Provide the (X, Y) coordinate of the cell's center where the given text is located.  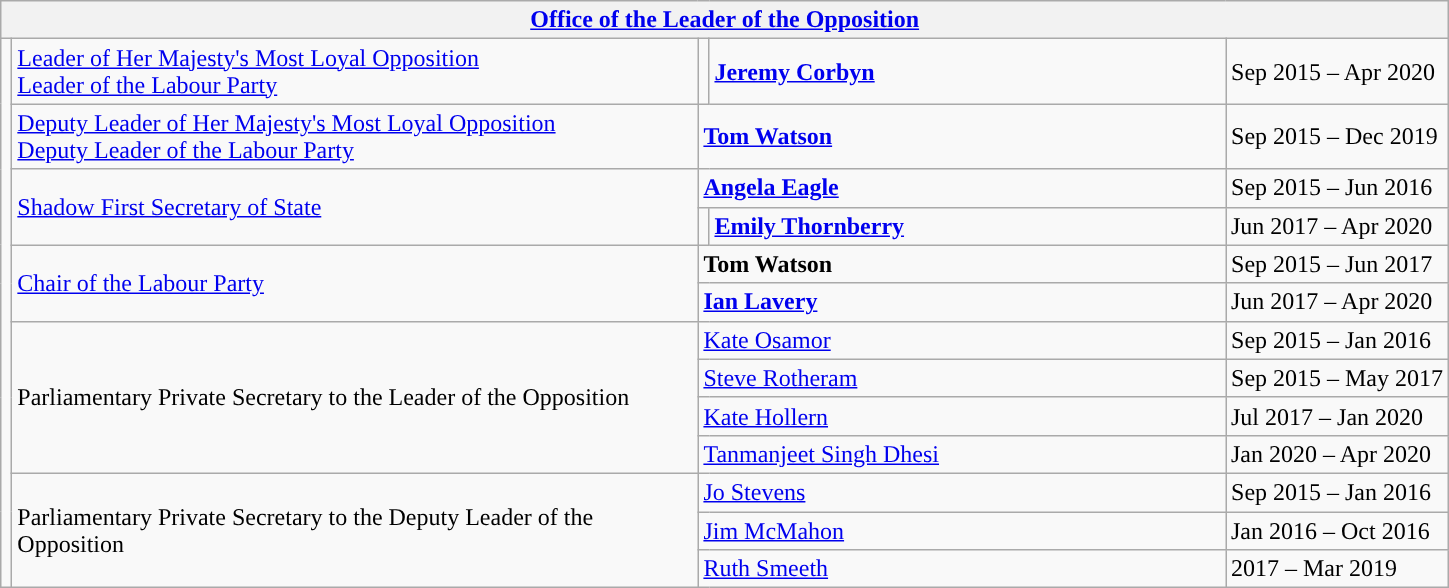
Deputy Leader of Her Majesty's Most Loyal OppositionDeputy Leader of the Labour Party (355, 136)
Leader of Her Majesty's Most Loyal OppositionLeader of the Labour Party (355, 72)
Jim McMahon (962, 531)
Ian Lavery (962, 302)
Jan 2020 – Apr 2020 (1338, 454)
Chair of the Labour Party (355, 283)
Jan 2016 – Oct 2016 (1338, 531)
Angela Eagle (962, 188)
Sep 2015 – Dec 2019 (1338, 136)
Jul 2017 – Jan 2020 (1338, 416)
Kate Hollern (962, 416)
Sep 2015 – Jun 2017 (1338, 264)
Tanmanjeet Singh Dhesi (962, 454)
Steve Rotheram (962, 378)
Shadow First Secretary of State (355, 207)
Kate Osamor (962, 340)
Ruth Smeeth (962, 569)
Office of the Leader of the Opposition (725, 20)
Sep 2015 – May 2017 (1338, 378)
Jo Stevens (962, 492)
Jeremy Corbyn (968, 72)
Sep 2015 – Jun 2016 (1338, 188)
Sep 2015 – Apr 2020 (1338, 72)
Parliamentary Private Secretary to the Leader of the Opposition (355, 397)
Emily Thornberry (968, 226)
2017 – Mar 2019 (1338, 569)
Parliamentary Private Secretary to the Deputy Leader of the Opposition (355, 530)
